For the text-containing cell, return its midpoint in [x, y] coordinate format. 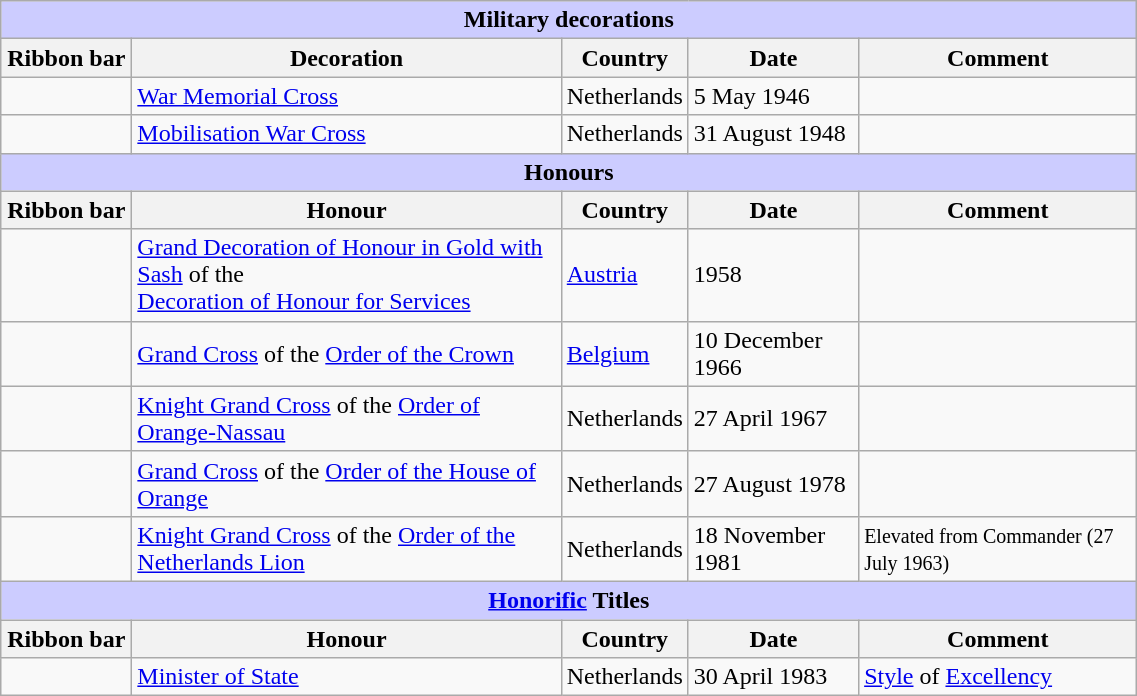
Mobilisation War Cross [346, 134]
War Memorial Cross [346, 96]
31 August 1948 [773, 134]
Belgium [624, 354]
Honours [569, 172]
Austria [624, 275]
Grand Decoration of Honour in Gold with Sash of the Decoration of Honour for Services [346, 275]
Knight Grand Cross of the Order of the Netherlands Lion [346, 548]
30 April 1983 [773, 677]
Grand Cross of the Order of the House of Orange [346, 484]
Elevated from Commander (27 July 1963) [998, 548]
18 November 1981 [773, 548]
Military decorations [569, 20]
Grand Cross of the Order of the Crown [346, 354]
Style of Excellency [998, 677]
5 May 1946 [773, 96]
27 April 1967 [773, 418]
Knight Grand Cross of the Order of Orange-Nassau [346, 418]
10 December 1966 [773, 354]
Decoration [346, 58]
Minister of State [346, 677]
27 August 1978 [773, 484]
Honorific Titles [569, 600]
1958 [773, 275]
